Determine the (x, y) coordinate at the center of the cell enclosing the given text.  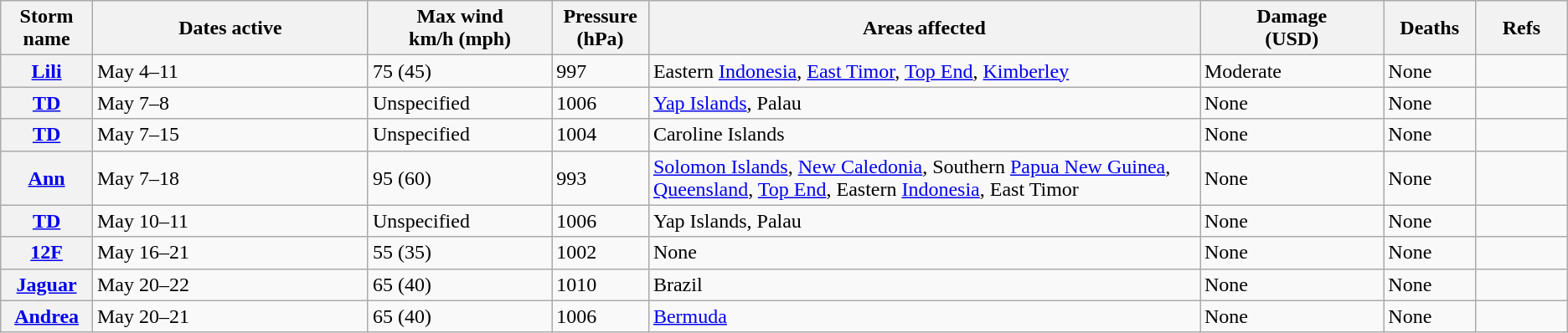
May 4–11 (230, 71)
Eastern Indonesia, East Timor, Top End, Kimberley (924, 71)
Caroline Islands (924, 135)
Damage(USD) (1292, 28)
Max windkm/h (mph) (459, 28)
95 (60) (459, 177)
Andrea (47, 316)
Brazil (924, 284)
May 20–21 (230, 316)
Jaguar (47, 284)
Storm name (47, 28)
997 (601, 71)
Bermuda (924, 316)
May 10–11 (230, 221)
55 (35) (459, 253)
May 20–22 (230, 284)
75 (45) (459, 71)
Refs (1521, 28)
Areas affected (924, 28)
Lili (47, 71)
May 7–18 (230, 177)
May 7–8 (230, 103)
Moderate (1292, 71)
May 7–15 (230, 135)
12F (47, 253)
1010 (601, 284)
1004 (601, 135)
Solomon Islands, New Caledonia, Southern Papua New Guinea, Queensland, Top End, Eastern Indonesia, East Timor (924, 177)
Dates active (230, 28)
Pressure(hPa) (601, 28)
Ann (47, 177)
1002 (601, 253)
993 (601, 177)
Deaths (1430, 28)
May 16–21 (230, 253)
